From the cell containing the given text, extract its center point as [x, y] coordinate. 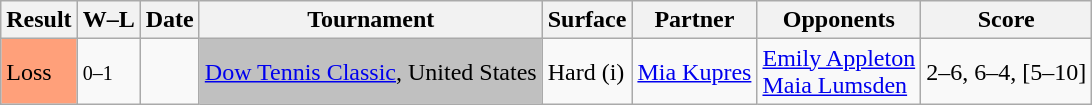
2–6, 6–4, [5–10] [1006, 72]
Emily Appleton Maia Lumsden [839, 72]
Score [1006, 20]
Loss [39, 72]
Mia Kupres [694, 72]
Opponents [839, 20]
Dow Tennis Classic, United States [370, 72]
Date [170, 20]
Tournament [370, 20]
Result [39, 20]
Surface [587, 20]
W–L [108, 20]
Partner [694, 20]
0–1 [108, 72]
Hard (i) [587, 72]
